Provide the [X, Y] coordinate of the cell's center where the given text is located.  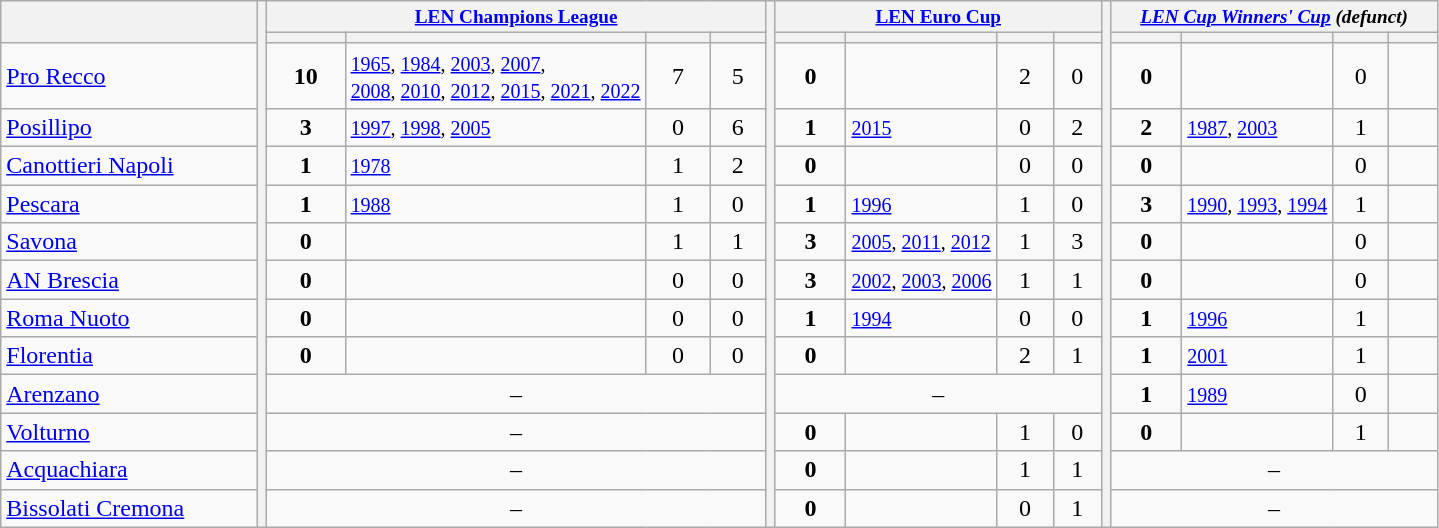
Florentia [130, 356]
2005, 2011, 2012 [922, 242]
1987, 2003 [1258, 128]
1997, 1998, 2005 [496, 128]
Pescara [130, 204]
1989 [1258, 394]
2002, 2003, 2006 [922, 280]
Canottieri Napoli [130, 166]
2001 [1258, 356]
Volturno [130, 432]
6 [738, 128]
Roma Nuoto [130, 318]
LEN Cup Winners' Cup (defunct) [1274, 17]
10 [306, 76]
1978 [496, 166]
1965, 1984, 2003, 2007,2008, 2010, 2012, 2015, 2021, 2022 [496, 76]
1988 [496, 204]
Bissolati Cremona [130, 508]
Savona [130, 242]
LEN Euro Cup [938, 17]
1990, 1993, 1994 [1258, 204]
Pro Recco [130, 76]
Posillipo [130, 128]
7 [678, 76]
2015 [922, 128]
1994 [922, 318]
Acquachiara [130, 470]
AN Brescia [130, 280]
LEN Champions League [516, 17]
Arenzano [130, 394]
5 [738, 76]
